Locate the cell with the specified text and output its (X, Y) center coordinate. 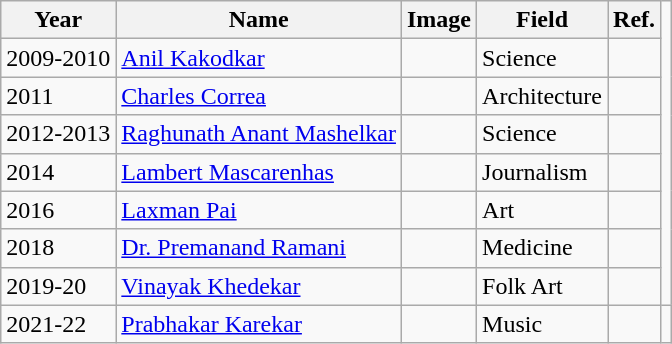
Year (58, 20)
2019-20 (58, 286)
Vinayak Khedekar (259, 286)
Dr. Premanand Ramani (259, 248)
Art (542, 210)
Folk Art (542, 286)
Journalism (542, 172)
Music (542, 324)
Ref. (634, 20)
2016 (58, 210)
Name (259, 20)
Field (542, 20)
Lambert Mascarenhas (259, 172)
2021-22 (58, 324)
Laxman Pai (259, 210)
Anil Kakodkar (259, 58)
Charles Correa (259, 96)
2014 (58, 172)
Architecture (542, 96)
Medicine (542, 248)
2018 (58, 248)
2009-2010 (58, 58)
Raghunath Anant Mashelkar (259, 134)
Prabhakar Karekar (259, 324)
2012-2013 (58, 134)
2011 (58, 96)
Image (438, 20)
